Capture the cell that displays the provided text and extract its (x, y) central coordinate. 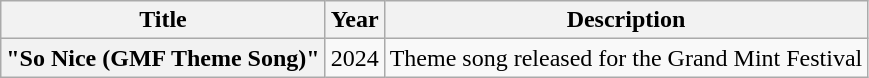
2024 (354, 58)
Theme song released for the Grand Mint Festival (626, 58)
Title (163, 20)
"So Nice (GMF Theme Song)" (163, 58)
Year (354, 20)
Description (626, 20)
